Output the [x, y] coordinate of the center of the cell containing the given text.  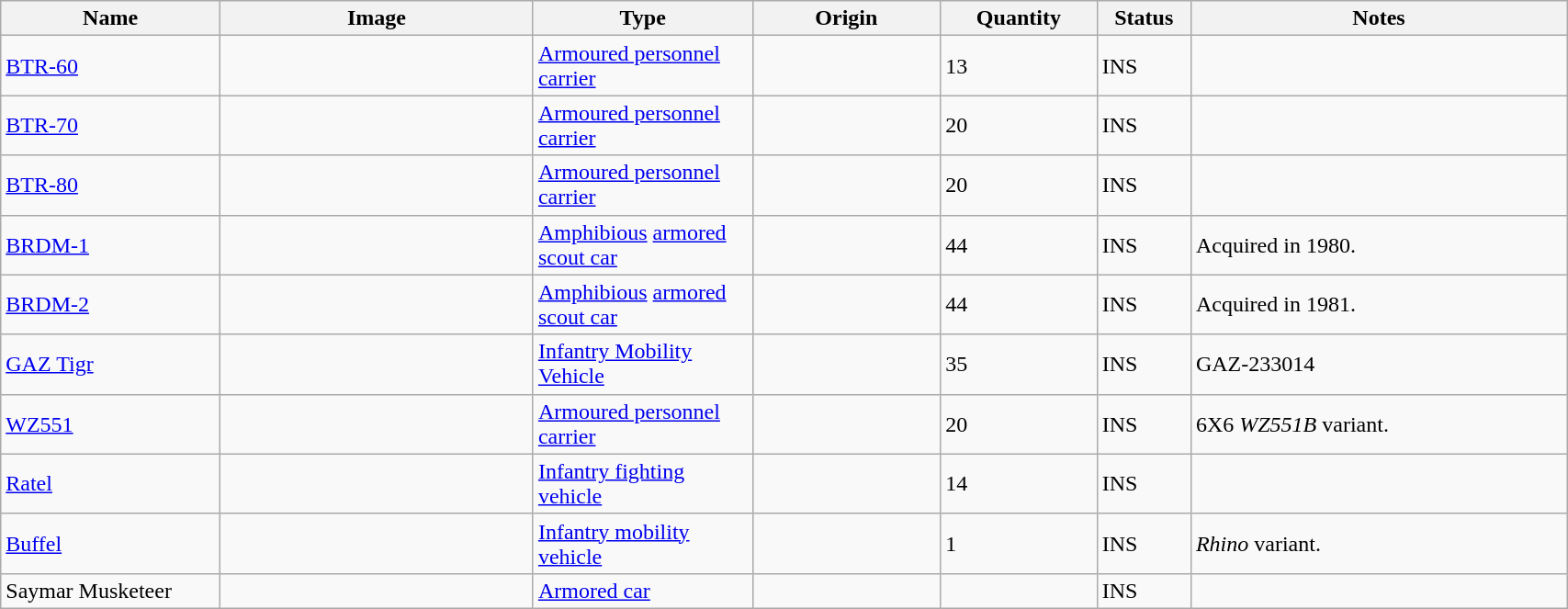
Acquired in 1980. [1378, 244]
Armored car [643, 591]
Status [1144, 18]
Acquired in 1981. [1378, 305]
14 [1019, 483]
35 [1019, 364]
6X6 WZ551B variant. [1378, 424]
BRDM-1 [110, 244]
GAZ-233014 [1378, 364]
Buffel [110, 544]
Type [643, 18]
Infantry mobility vehicle [643, 544]
Name [110, 18]
BRDM-2 [110, 305]
Ratel [110, 483]
WZ551 [110, 424]
Image [377, 18]
Notes [1378, 18]
Origin [847, 18]
BTR-60 [110, 66]
13 [1019, 66]
Quantity [1019, 18]
Infantry Mobility Vehicle [643, 364]
1 [1019, 544]
Saymar Musketeer [110, 591]
GAZ Tigr [110, 364]
Infantry fighting vehicle [643, 483]
BTR-70 [110, 125]
BTR-80 [110, 186]
Rhino variant. [1378, 544]
